Extract the (X, Y) coordinate from the center of the cell holding the provided text.  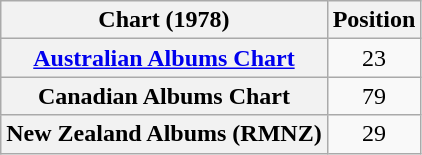
Canadian Albums Chart (164, 96)
Chart (1978) (164, 20)
Australian Albums Chart (164, 58)
79 (374, 96)
New Zealand Albums (RMNZ) (164, 134)
Position (374, 20)
23 (374, 58)
29 (374, 134)
